Find where the given text appears and provide that cell's center as [X, Y] coordinate. 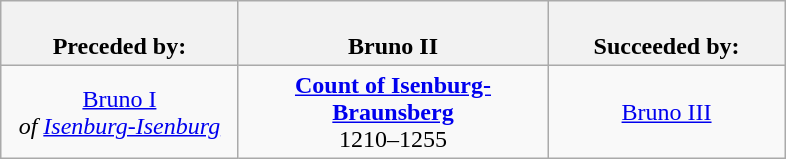
Preceded by: [119, 34]
Succeeded by: [667, 34]
Bruno II [392, 34]
Bruno Iof Isenburg-Isenburg [119, 112]
Bruno III [667, 112]
Count of Isenburg-Braunsberg1210–1255 [392, 112]
